Extract the (X, Y) coordinate from the center of the cell holding the provided text.  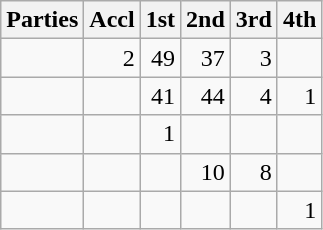
10 (206, 172)
8 (254, 172)
4 (254, 96)
3rd (254, 20)
49 (160, 58)
44 (206, 96)
Accl (112, 20)
2nd (206, 20)
3 (254, 58)
37 (206, 58)
2 (112, 58)
1st (160, 20)
4th (299, 20)
41 (160, 96)
Parties (42, 20)
